Capture the cell that displays the provided text and extract its (x, y) central coordinate. 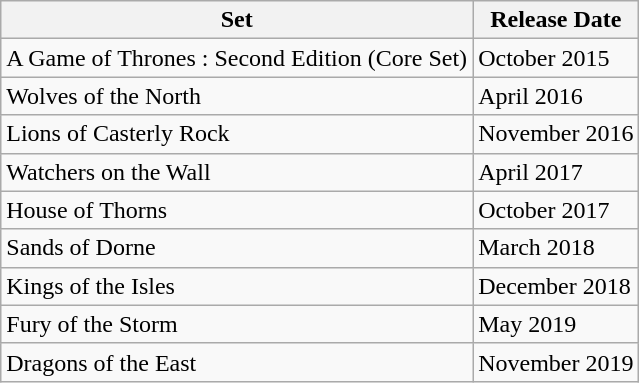
April 2017 (556, 172)
A Game of Thrones : Second Edition (Core Set) (237, 58)
November 2016 (556, 134)
Sands of Dorne (237, 248)
Wolves of the North (237, 96)
Set (237, 20)
October 2017 (556, 210)
December 2018 (556, 286)
Release Date (556, 20)
House of Thorns (237, 210)
Kings of the Isles (237, 286)
April 2016 (556, 96)
Lions of Casterly Rock (237, 134)
October 2015 (556, 58)
Watchers on the Wall (237, 172)
November 2019 (556, 362)
May 2019 (556, 324)
Fury of the Storm (237, 324)
Dragons of the East (237, 362)
March 2018 (556, 248)
